Extract the [x, y] coordinate from the center of the cell holding the provided text.  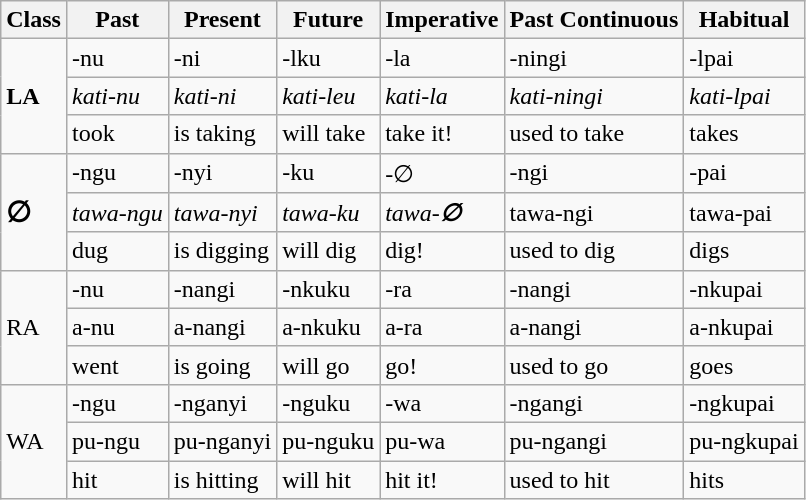
-wa [442, 403]
kati-la [442, 96]
∅ [34, 212]
-nyi [222, 173]
Future [328, 20]
-lku [328, 58]
pu-nguku [328, 441]
tawa-nyi [222, 213]
tawa-ku [328, 213]
went [117, 365]
pu-nganyi [222, 441]
is digging [222, 251]
-la [442, 58]
a-nu [117, 327]
-ngkupai [744, 403]
digs [744, 251]
used to take [594, 134]
pu-ngangi [594, 441]
took [117, 134]
kati-nu [117, 96]
dug [117, 251]
-nguku [328, 403]
-ku [328, 173]
will go [328, 365]
go! [442, 365]
-lpai [744, 58]
Past Continuous [594, 20]
is hitting [222, 479]
tawa-pai [744, 213]
will take [328, 134]
-nganyi [222, 403]
-∅ [442, 173]
kati-ningi [594, 96]
hit [117, 479]
LA [34, 96]
hit it! [442, 479]
-ngi [594, 173]
is taking [222, 134]
-ngangi [594, 403]
dig! [442, 251]
kati-lpai [744, 96]
goes [744, 365]
a-nkuku [328, 327]
tawa-ngu [117, 213]
Habitual [744, 20]
tawa-∅ [442, 213]
-ra [442, 289]
Present [222, 20]
a-ra [442, 327]
-ni [222, 58]
Past [117, 20]
pu-ngu [117, 441]
used to hit [594, 479]
a-nkupai [744, 327]
-ningi [594, 58]
-nkupai [744, 289]
WA [34, 441]
will dig [328, 251]
pu-ngkupai [744, 441]
tawa-ngi [594, 213]
kati-leu [328, 96]
kati-ni [222, 96]
is going [222, 365]
used to go [594, 365]
hits [744, 479]
-nkuku [328, 289]
will hit [328, 479]
-pai [744, 173]
pu-wa [442, 441]
take it! [442, 134]
takes [744, 134]
RA [34, 327]
Imperative [442, 20]
used to dig [594, 251]
Class [34, 20]
